Return [X, Y] of the center of cell containing provided text 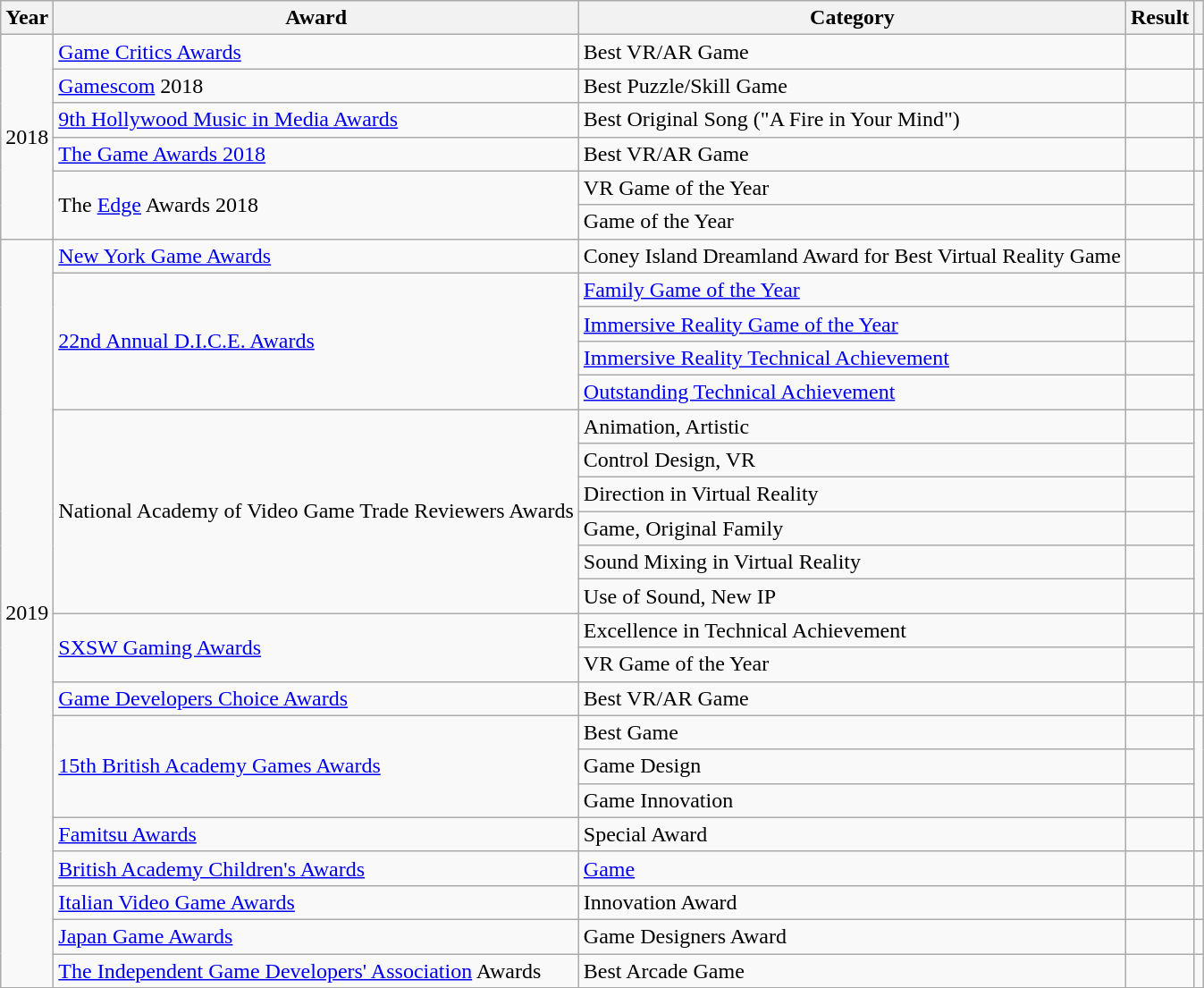
Japan Game Awards [316, 936]
Famitsu Awards [316, 834]
The Independent Game Developers' Association Awards [316, 970]
2019 [27, 613]
Game Innovation [852, 800]
Coney Island Dreamland Award for Best Virtual Reality Game [852, 256]
SXSW Gaming Awards [316, 647]
Sound Mixing in Virtual Reality [852, 562]
British Academy Children's Awards [316, 868]
Game Critics Awards [316, 52]
Best Original Song ("A Fire in Your Mind") [852, 120]
New York Game Awards [316, 256]
Gamescom 2018 [316, 86]
Award [316, 18]
Result [1159, 18]
Best Puzzle/Skill Game [852, 86]
Direction in Virtual Reality [852, 494]
Best Arcade Game [852, 970]
Year [27, 18]
Animation, Artistic [852, 426]
2018 [27, 137]
Game, Original Family [852, 528]
Family Game of the Year [852, 290]
22nd Annual D.I.C.E. Awards [316, 341]
Excellence in Technical Achievement [852, 630]
The Game Awards 2018 [316, 154]
Italian Video Game Awards [316, 902]
Immersive Reality Game of the Year [852, 324]
Control Design, VR [852, 460]
Use of Sound, New IP [852, 596]
Game Design [852, 766]
9th Hollywood Music in Media Awards [316, 120]
Category [852, 18]
Special Award [852, 834]
Innovation Award [852, 902]
Best Game [852, 732]
National Academy of Video Game Trade Reviewers Awards [316, 511]
Game Developers Choice Awards [316, 698]
Game of the Year [852, 222]
15th British Academy Games Awards [316, 766]
Game [852, 868]
Immersive Reality Technical Achievement [852, 358]
Outstanding Technical Achievement [852, 392]
The Edge Awards 2018 [316, 205]
Game Designers Award [852, 936]
